Detect which cell encompasses the target text, then output its [x, y] center coordinate. 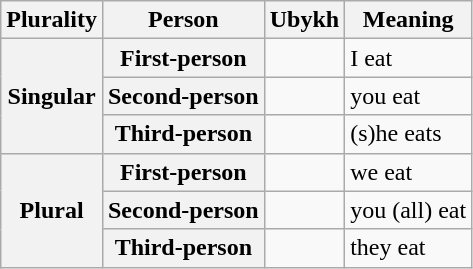
I eat [408, 58]
(s)he eats [408, 134]
they eat [408, 248]
Plural [52, 210]
you eat [408, 96]
Plurality [52, 20]
you (all) eat [408, 210]
Ubykh [304, 20]
Meaning [408, 20]
we eat [408, 172]
Singular [52, 96]
Person [183, 20]
